Find where the given text appears and provide that cell's center as (x, y) coordinate. 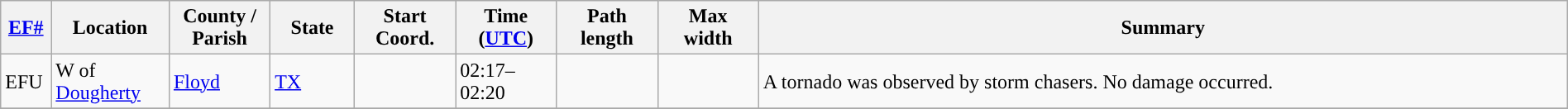
02:17–02:20 (506, 81)
Location (111, 28)
EFU (26, 81)
A tornado was observed by storm chasers. No damage occurred. (1163, 81)
Max width (708, 28)
Summary (1163, 28)
Start Coord. (404, 28)
State (313, 28)
Time (UTC) (506, 28)
EF# (26, 28)
County / Parish (219, 28)
Path length (607, 28)
W of Dougherty (111, 81)
TX (313, 81)
Floyd (219, 81)
